Scan for the cell matching the given text and deliver its (X, Y) coordinate at center. 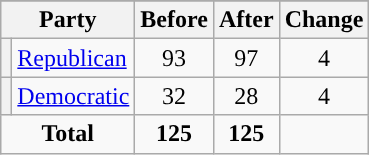
Democratic (74, 96)
Party (68, 20)
97 (246, 58)
28 (246, 96)
Total (68, 134)
93 (174, 58)
Change (324, 20)
32 (174, 96)
Before (174, 20)
Republican (74, 58)
After (246, 20)
